Scan for the cell matching the given text and deliver its (X, Y) coordinate at center. 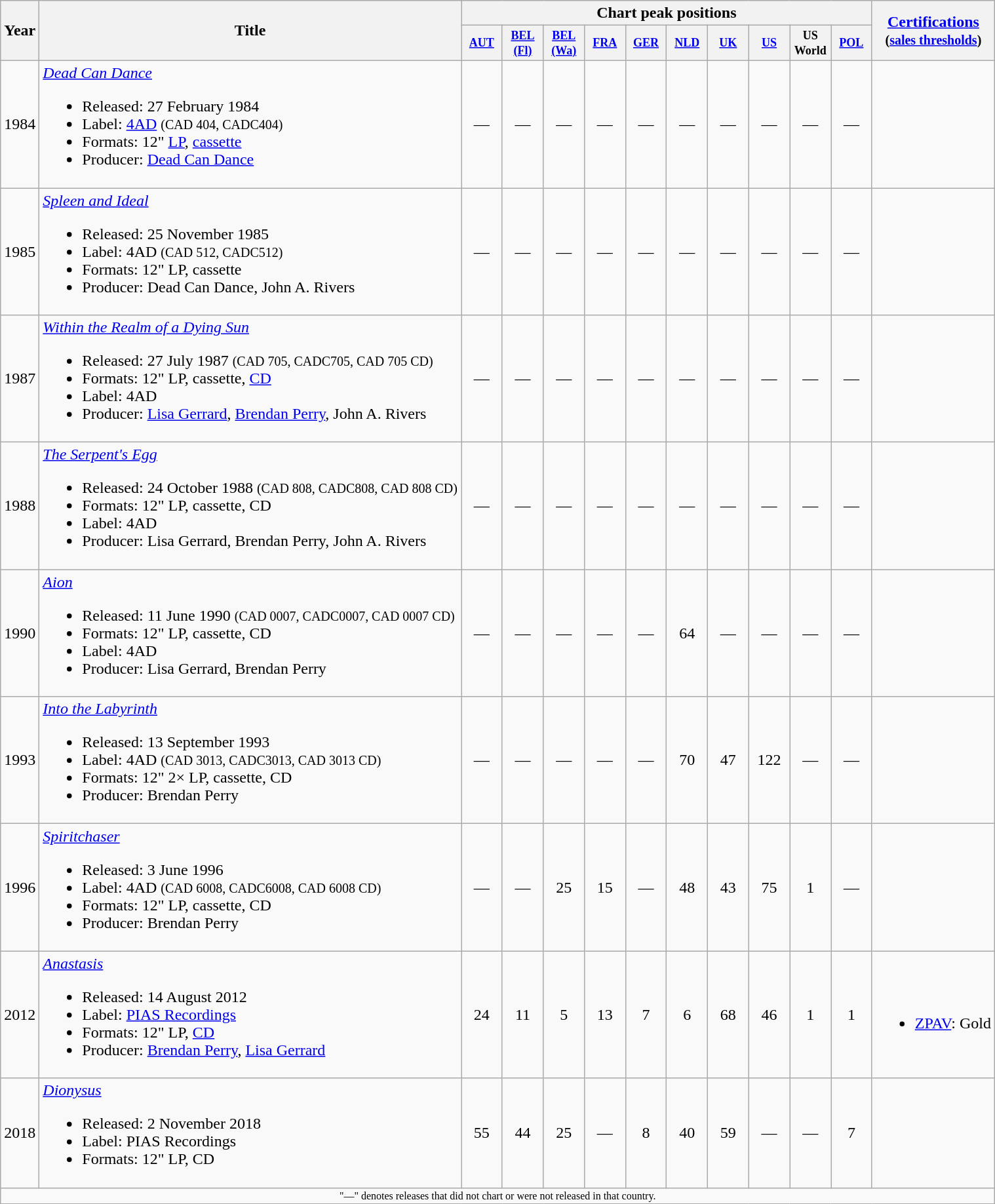
1984 (20, 124)
44 (523, 1133)
Into the LabyrinthReleased: 13 September 1993Label: 4AD (CAD 3013, CADC3013, CAD 3013 CD)Formats: 12" 2× LP, cassette, CDProducer: Brendan Perry (250, 760)
43 (729, 887)
11 (523, 1015)
1985 (20, 252)
68 (729, 1015)
UK (729, 43)
BEL(Fl) (523, 43)
2018 (20, 1133)
DionysusReleased: 2 November 2018Label: PIAS RecordingsFormats: 12" LP, CD (250, 1133)
FRA (606, 43)
SpiritchaserReleased: 3 June 1996Label: 4AD (CAD 6008, CADC6008, CAD 6008 CD)Formats: 12" LP, cassette, CDProducer: Brendan Perry (250, 887)
13 (606, 1015)
55 (482, 1133)
59 (729, 1133)
GER (646, 43)
24 (482, 1015)
122 (770, 760)
2012 (20, 1015)
US (770, 43)
AionReleased: 11 June 1990 (CAD 0007, CADC0007, CAD 0007 CD)Formats: 12" LP, cassette, CDLabel: 4ADProducer: Lisa Gerrard, Brendan Perry (250, 633)
POL (852, 43)
15 (606, 887)
Chart peak positions (667, 13)
40 (687, 1133)
8 (646, 1133)
USWorld (810, 43)
1987 (20, 379)
48 (687, 887)
1993 (20, 760)
Title (250, 31)
Dead Can DanceReleased: 27 February 1984Label: 4AD (CAD 404, CADC404)Formats: 12" LP, cassetteProducer: Dead Can Dance (250, 124)
5 (564, 1015)
64 (687, 633)
1988 (20, 506)
46 (770, 1015)
BEL(Wa) (564, 43)
47 (729, 760)
70 (687, 760)
1996 (20, 887)
Year (20, 31)
AUT (482, 43)
NLD (687, 43)
"—" denotes releases that did not chart or were not released in that country. (498, 1195)
1990 (20, 633)
Spleen and IdealReleased: 25 November 1985Label: 4AD (CAD 512, CADC512)Formats: 12" LP, cassetteProducer: Dead Can Dance, John A. Rivers (250, 252)
6 (687, 1015)
Certifications(sales thresholds) (933, 31)
ZPAV: Gold (933, 1015)
AnastasisReleased: 14 August 2012Label: PIAS RecordingsFormats: 12" LP, CDProducer: Brendan Perry, Lisa Gerrard (250, 1015)
75 (770, 887)
